Identify which cell holds the provided text, then report its [x, y] central coordinate. 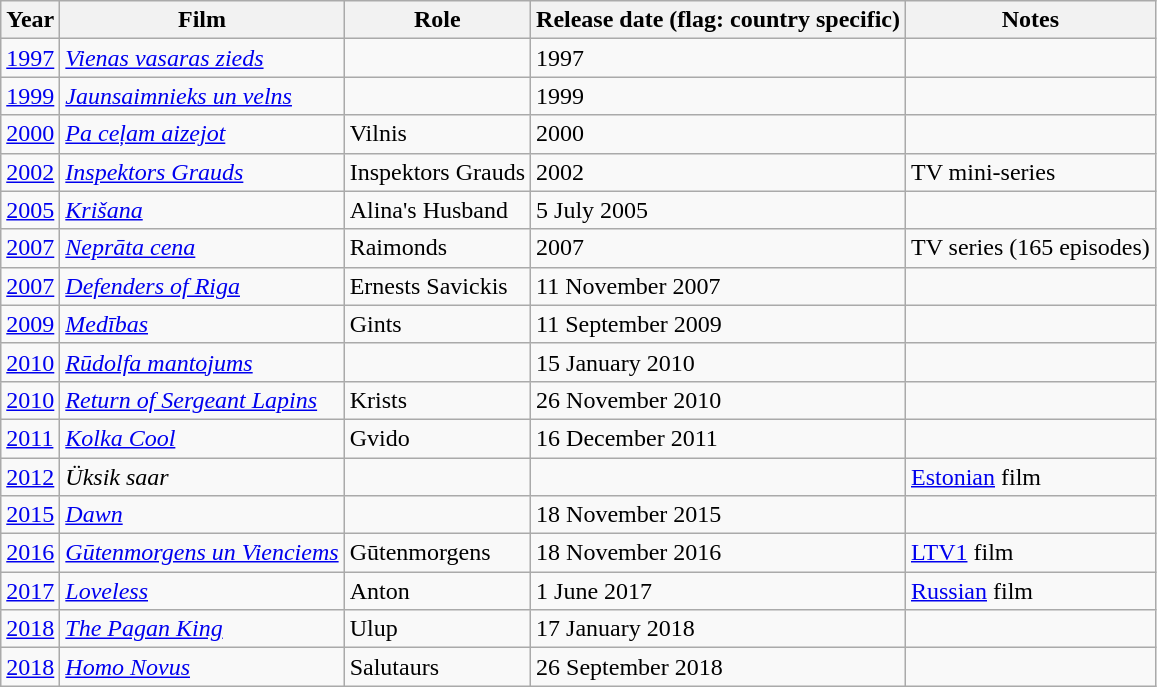
Role [437, 20]
2005 [30, 210]
Release date (flag: country specific) [718, 20]
Salutaurs [437, 667]
11 November 2007 [718, 286]
The Pagan King [202, 629]
Loveless [202, 591]
Estonian film [1030, 477]
Rūdolfa mantojums [202, 362]
Jaunsaimnieks un velns [202, 96]
Ulup [437, 629]
Neprāta cena [202, 248]
LTV1 film [1030, 553]
Krišana [202, 210]
Dawn [202, 515]
Alina's Husband [437, 210]
Raimonds [437, 248]
26 November 2010 [718, 400]
26 September 2018 [718, 667]
TV series (165 episodes) [1030, 248]
Medības [202, 324]
Vilnis [437, 134]
Gvido [437, 438]
Homo Novus [202, 667]
2011 [30, 438]
2012 [30, 477]
2009 [30, 324]
Return of Sergeant Lapins [202, 400]
2017 [30, 591]
Ernests Savickis [437, 286]
Üksik saar [202, 477]
Russian film [1030, 591]
Gūtenmorgens [437, 553]
Vienas vasaras zieds [202, 58]
Defenders of Riga [202, 286]
18 November 2016 [718, 553]
Kolka Cool [202, 438]
Krists [437, 400]
Gūtenmorgens un Vienciems [202, 553]
15 January 2010 [718, 362]
1 June 2017 [718, 591]
2015 [30, 515]
11 September 2009 [718, 324]
16 December 2011 [718, 438]
Year [30, 20]
18 November 2015 [718, 515]
TV mini-series [1030, 172]
Anton [437, 591]
Pa ceļam aizejot [202, 134]
17 January 2018 [718, 629]
5 July 2005 [718, 210]
Gints [437, 324]
2016 [30, 553]
Notes [1030, 20]
Film [202, 20]
